Detect which cell encompasses the target text, then output its [X, Y] center coordinate. 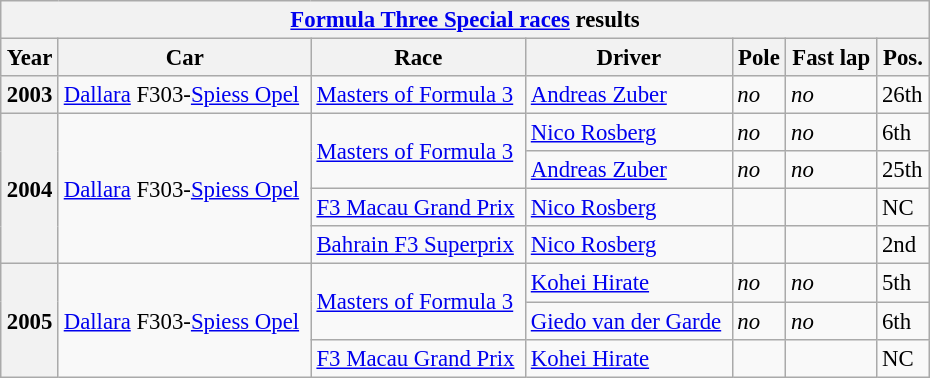
Race [418, 58]
2005 [30, 320]
Driver [628, 58]
Fast lap [832, 58]
Pole [759, 58]
Giedo van der Garde [628, 321]
2003 [30, 95]
Pos. [904, 58]
2004 [30, 189]
Bahrain F3 Superprix [418, 245]
Car [184, 58]
Year [30, 58]
Formula Three Special races results [465, 20]
25th [904, 170]
2nd [904, 245]
26th [904, 95]
5th [904, 283]
